Locate the cell with the specified text and output its (x, y) center coordinate. 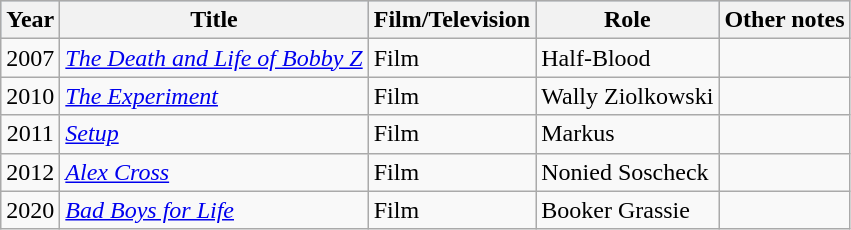
Title (214, 20)
Markus (628, 134)
Other notes (784, 20)
Bad Boys for Life (214, 210)
Film/Television (452, 20)
Alex Cross (214, 172)
2012 (30, 172)
Nonied Soscheck (628, 172)
Year (30, 20)
2010 (30, 96)
The Death and Life of Bobby Z (214, 58)
The Experiment (214, 96)
Booker Grassie (628, 210)
Role (628, 20)
2020 (30, 210)
2011 (30, 134)
Half-Blood (628, 58)
2007 (30, 58)
Setup (214, 134)
Wally Ziolkowski (628, 96)
